Locate the cell with the specified text and output its (x, y) center coordinate. 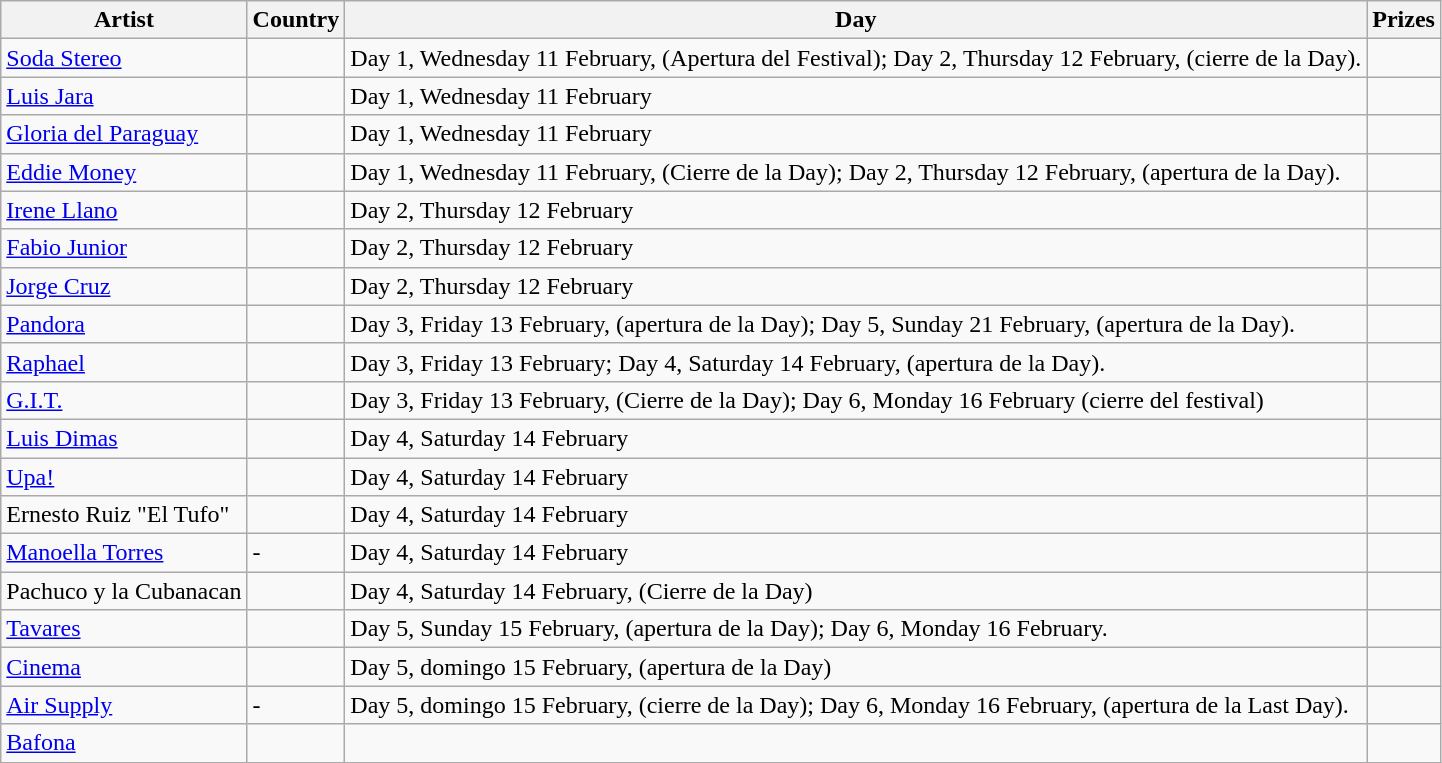
Soda Stereo (124, 58)
Prizes (1404, 20)
Artist (124, 20)
Manoella Torres (124, 553)
Day 4, Saturday 14 February, (Cierre de la Day) (856, 591)
Day 3, Friday 13 February; Day 4, Saturday 14 February, (apertura de la Day). (856, 362)
Day 5, domingo 15 February, (cierre de la Day); Day 6, Monday 16 February, (apertura de la Last Day). (856, 705)
Day 5, domingo 15 February, (apertura de la Day) (856, 667)
Eddie Money (124, 172)
Upa! (124, 477)
Day 1, Wednesday 11 February, (Cierre de la Day); Day 2, Thursday 12 February, (apertura de la Day). (856, 172)
Day (856, 20)
G.I.T. (124, 400)
Fabio Junior (124, 248)
Luis Jara (124, 96)
Pandora (124, 324)
Jorge Cruz (124, 286)
Pachuco y la Cubanacan (124, 591)
Day 5, Sunday 15 February, (apertura de la Day); Day 6, Monday 16 February. (856, 629)
Irene Llano (124, 210)
Day 1, Wednesday 11 February, (Apertura del Festival); Day 2, Thursday 12 February, (cierre de la Day). (856, 58)
Cinema (124, 667)
Bafona (124, 743)
Day 3, Friday 13 February, (apertura de la Day); Day 5, Sunday 21 February, (apertura de la Day). (856, 324)
Gloria del Paraguay (124, 134)
Raphael (124, 362)
Country (296, 20)
Ernesto Ruiz "El Tufo" (124, 515)
Air Supply (124, 705)
Day 3, Friday 13 February, (Cierre de la Day); Day 6, Monday 16 February (cierre del festival) (856, 400)
Luis Dimas (124, 438)
Tavares (124, 629)
